For the text-containing cell, return its midpoint in [X, Y] coordinate format. 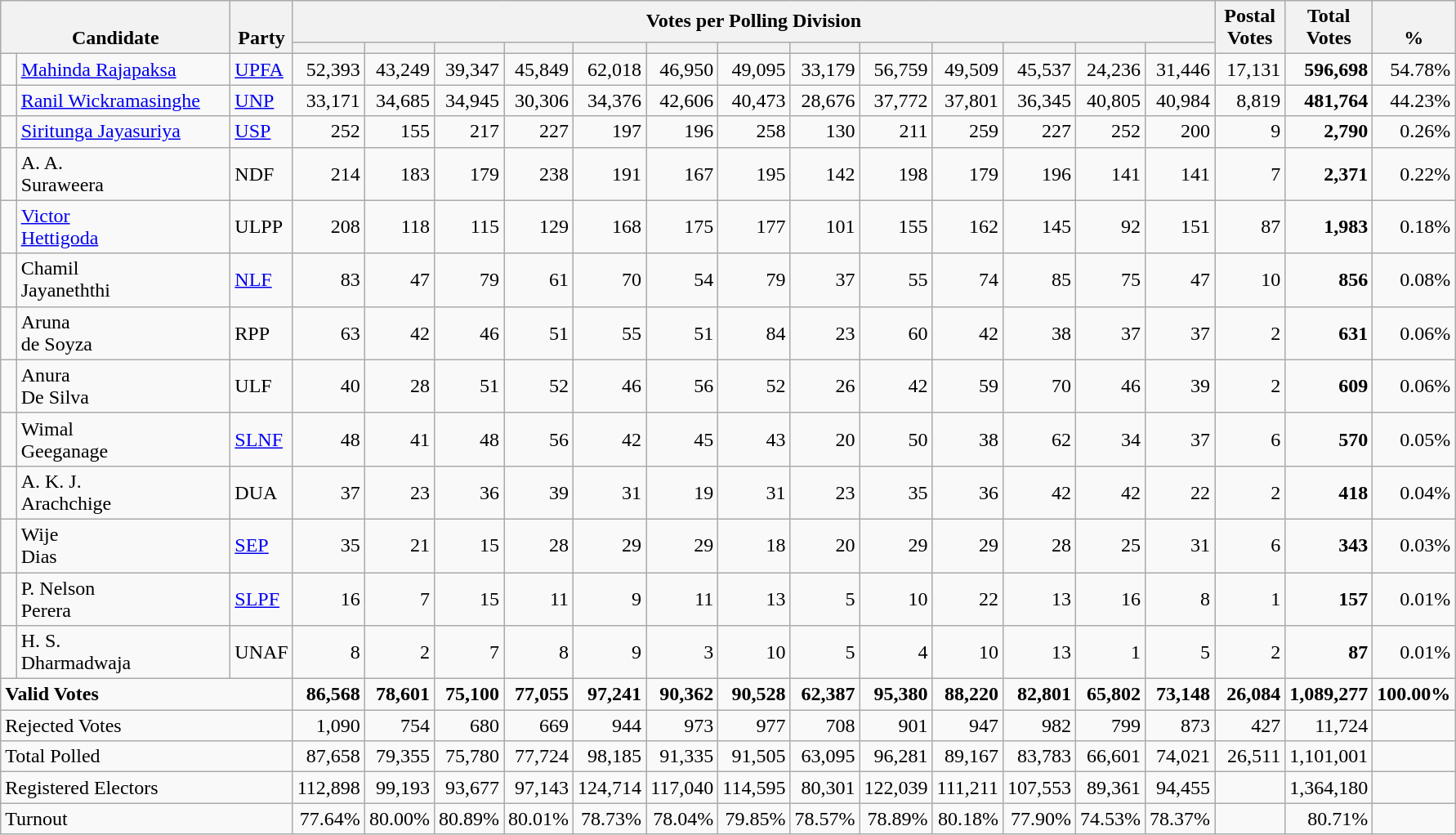
26,084 [1250, 694]
NLF [261, 279]
100.00% [1414, 694]
PostalVotes [1250, 28]
28,676 [825, 100]
2,371 [1329, 173]
91,335 [682, 757]
54 [682, 279]
481,764 [1329, 100]
977 [754, 726]
DUA [261, 492]
95,380 [895, 694]
217 [469, 132]
0.26% [1414, 132]
118 [399, 227]
259 [967, 132]
117,040 [682, 788]
129 [538, 227]
78.37% [1180, 819]
77,055 [538, 694]
46,950 [682, 69]
151 [1180, 227]
168 [610, 227]
52,393 [328, 69]
66,601 [1111, 757]
P. NelsonPerera [123, 598]
62,387 [825, 694]
Wimal Geeganage [123, 440]
34 [1111, 440]
54.78% [1414, 69]
177 [754, 227]
78,601 [399, 694]
0.04% [1414, 492]
947 [967, 726]
97,241 [610, 694]
0.03% [1414, 546]
Party [261, 28]
ULF [261, 386]
SEP [261, 546]
78.73% [610, 819]
UPFA [261, 69]
34,945 [469, 100]
107,553 [1039, 788]
80,301 [825, 788]
78.04% [682, 819]
50 [895, 440]
570 [1329, 440]
65,802 [1111, 694]
49,095 [754, 69]
Rejected Votes [147, 726]
96,281 [895, 757]
19 [682, 492]
596,698 [1329, 69]
33,171 [328, 100]
AnuraDe Silva [123, 386]
42,606 [682, 100]
258 [754, 132]
89,167 [967, 757]
0.22% [1414, 173]
124,714 [610, 788]
80.01% [538, 819]
0.18% [1414, 227]
78.89% [895, 819]
111,211 [967, 788]
11,724 [1329, 726]
Ranil Wickramasinghe [123, 100]
79,355 [399, 757]
208 [328, 227]
Victor Hettigoda [123, 227]
44.23% [1414, 100]
75,780 [469, 757]
62,018 [610, 69]
A. K. J.Arachchige [123, 492]
0.08% [1414, 279]
41 [399, 440]
3 [682, 652]
Votes per Polling Division [753, 21]
856 [1329, 279]
90,362 [682, 694]
74.53% [1111, 819]
982 [1039, 726]
1,090 [328, 726]
33,179 [825, 69]
62 [1039, 440]
Total Votes [1329, 28]
195 [754, 173]
427 [1250, 726]
145 [1039, 227]
61 [538, 279]
37,772 [895, 100]
198 [895, 173]
60 [895, 333]
973 [682, 726]
901 [895, 726]
122,039 [895, 788]
Siritunga Jayasuriya [123, 132]
SLNF [261, 440]
92 [1111, 227]
73,148 [1180, 694]
799 [1111, 726]
94,455 [1180, 788]
26 [825, 386]
1,364,180 [1329, 788]
21 [399, 546]
% [1414, 28]
Total Polled [147, 757]
25 [1111, 546]
36,345 [1039, 100]
A. A.Suraweera [123, 173]
112,898 [328, 788]
4 [895, 652]
2,790 [1329, 132]
75,100 [469, 694]
Turnout [147, 819]
Mahinda Rajapaksa [123, 69]
200 [1180, 132]
162 [967, 227]
80.00% [399, 819]
80.89% [469, 819]
84 [754, 333]
77.90% [1039, 819]
142 [825, 173]
40,805 [1111, 100]
45 [682, 440]
SLPF [261, 598]
1,101,001 [1329, 757]
34,376 [610, 100]
191 [610, 173]
26,511 [1250, 757]
59 [967, 386]
45,537 [1039, 69]
43 [754, 440]
91,505 [754, 757]
167 [682, 173]
45,849 [538, 69]
Candidate [116, 28]
17,131 [1250, 69]
ChamilJayaneththi [123, 279]
873 [1180, 726]
99,193 [399, 788]
114,595 [754, 788]
1,983 [1329, 227]
0.05% [1414, 440]
944 [610, 726]
NDF [261, 173]
87,658 [328, 757]
680 [469, 726]
24,236 [1111, 69]
UNP [261, 100]
197 [610, 132]
101 [825, 227]
98,185 [610, 757]
UNAF [261, 652]
39,347 [469, 69]
H. S.Dharmadwaja [123, 652]
708 [825, 726]
418 [1329, 492]
8,819 [1250, 100]
90,528 [754, 694]
63,095 [825, 757]
89,361 [1111, 788]
49,509 [967, 69]
18 [754, 546]
WijeDias [123, 546]
Valid Votes [147, 694]
83 [328, 279]
77,724 [538, 757]
183 [399, 173]
34,685 [399, 100]
631 [1329, 333]
75 [1111, 279]
79.85% [754, 819]
63 [328, 333]
Arunade Soyza [123, 333]
40,473 [754, 100]
56,759 [895, 69]
211 [895, 132]
43,249 [399, 69]
Registered Electors [147, 788]
USP [261, 132]
77.64% [328, 819]
40,984 [1180, 100]
343 [1329, 546]
609 [1329, 386]
669 [538, 726]
40 [328, 386]
175 [682, 227]
83,783 [1039, 757]
ULPP [261, 227]
85 [1039, 279]
754 [399, 726]
88,220 [967, 694]
214 [328, 173]
31,446 [1180, 69]
RPP [261, 333]
80.71% [1329, 819]
157 [1329, 598]
37,801 [967, 100]
74,021 [1180, 757]
74 [967, 279]
30,306 [538, 100]
93,677 [469, 788]
97,143 [538, 788]
86,568 [328, 694]
82,801 [1039, 694]
1,089,277 [1329, 694]
115 [469, 227]
78.57% [825, 819]
80.18% [967, 819]
130 [825, 132]
238 [538, 173]
